Return the [X, Y] coordinate for the center point of the cell that contains the specified text.  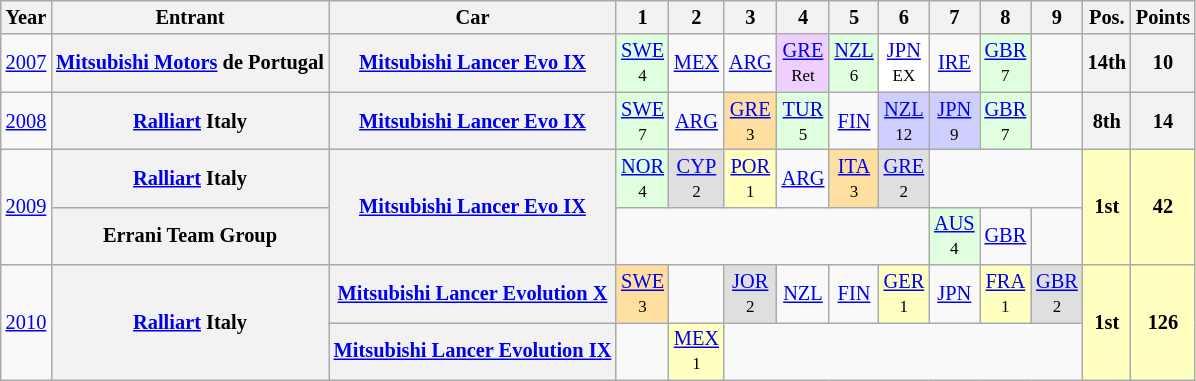
IRE [954, 63]
2 [696, 17]
8th [1107, 121]
1 [642, 17]
MEX1 [696, 351]
ITA3 [854, 178]
SWE7 [642, 121]
CYP2 [696, 178]
GER1 [904, 294]
3 [750, 17]
GBR [1006, 236]
SWE4 [642, 63]
Errani Team Group [190, 236]
FRA1 [1006, 294]
42 [1163, 206]
AUS4 [954, 236]
JOR2 [750, 294]
NZL [804, 294]
JPN9 [954, 121]
2007 [26, 63]
8 [1006, 17]
SWE3 [642, 294]
4 [804, 17]
2008 [26, 121]
2010 [26, 322]
Year [26, 17]
Mitsubishi Motors de Portugal [190, 63]
126 [1163, 322]
TUR5 [804, 121]
POR1 [750, 178]
NZL12 [904, 121]
Pos. [1107, 17]
GRE2 [904, 178]
JPNEX [904, 63]
NZL6 [854, 63]
14th [1107, 63]
Mitsubishi Lancer Evolution IX [472, 351]
Car [472, 17]
GRERet [804, 63]
2009 [26, 206]
7 [954, 17]
Mitsubishi Lancer Evolution X [472, 294]
6 [904, 17]
14 [1163, 121]
9 [1057, 17]
Points [1163, 17]
JPN [954, 294]
5 [854, 17]
MEX [696, 63]
10 [1163, 63]
Entrant [190, 17]
GBR2 [1057, 294]
NOR4 [642, 178]
GRE3 [750, 121]
